Detect which cell encompasses the target text, then output its [x, y] center coordinate. 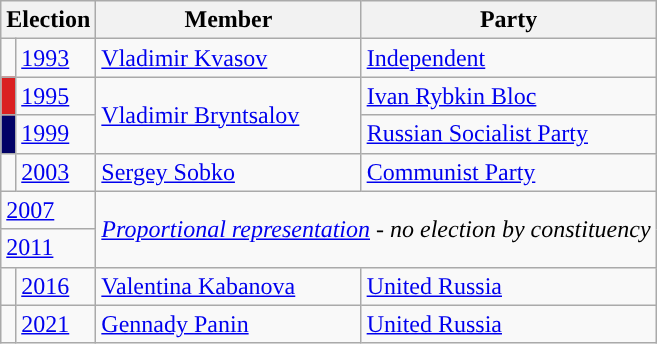
2011 [48, 248]
Gennady Panin [228, 324]
Vladimir Bryntsalov [228, 115]
2007 [48, 210]
Party [508, 20]
2016 [56, 286]
2003 [56, 172]
Russian Socialist Party [508, 134]
Vladimir Kvasov [228, 58]
Ivan Rybkin Bloc [508, 96]
Independent [508, 58]
2021 [56, 324]
1999 [56, 134]
1993 [56, 58]
Valentina Kabanova [228, 286]
Sergey Sobko [228, 172]
Communist Party [508, 172]
1995 [56, 96]
Election [48, 20]
Member [228, 20]
Proportional representation - no election by constituency [376, 229]
